Pinpoint the cell where the given text exists, returning its (x, y) midpoint coordinate. 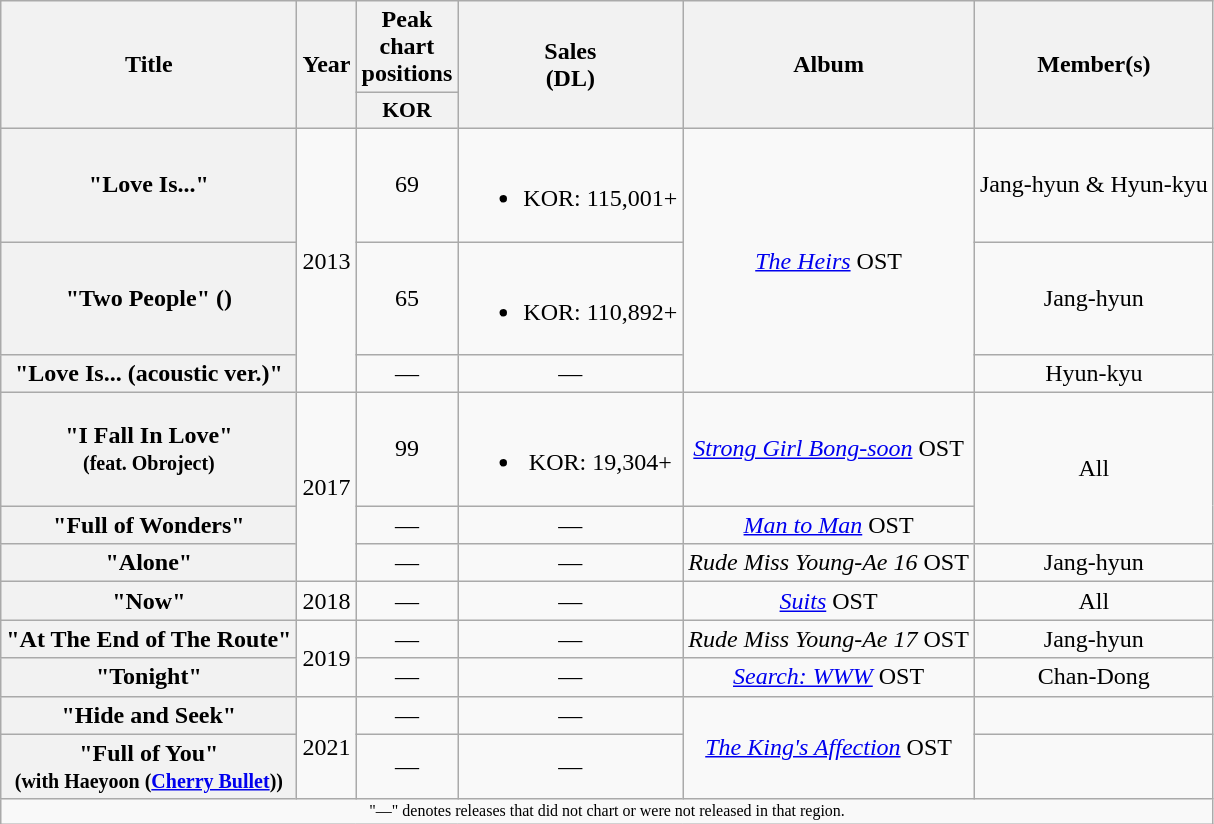
"—" denotes releases that did not chart or were not released in that region. (608, 811)
2021 (326, 748)
Search: WWW OST (829, 677)
2017 (326, 488)
"Alone" (149, 563)
The Heirs OST (829, 260)
"At The End of The Route" (149, 639)
2018 (326, 601)
KOR: 110,892+ (570, 298)
Sales(DL) (570, 65)
Year (326, 65)
Man to Man OST (829, 525)
65 (407, 298)
Member(s) (1094, 65)
Strong Girl Bong-soon OST (829, 450)
"Full of You" (with Haeyoon (Cherry Bullet)) (149, 766)
99 (407, 450)
2013 (326, 260)
"Two People" () (149, 298)
The King's Affection OST (829, 748)
"Love Is... (acoustic ver.)" (149, 374)
"Now" (149, 601)
KOR (407, 111)
"I Fall In Love" (feat. Obroject) (149, 450)
Hyun-kyu (1094, 374)
"Love Is..." (149, 184)
69 (407, 184)
Peak chart positions (407, 47)
KOR: 115,001+ (570, 184)
Chan-Dong (1094, 677)
"Full of Wonders" (149, 525)
Suits OST (829, 601)
"Tonight" (149, 677)
Title (149, 65)
Jang-hyun & Hyun-kyu (1094, 184)
Album (829, 65)
KOR: 19,304+ (570, 450)
2019 (326, 658)
Rude Miss Young-Ae 17 OST (829, 639)
Rude Miss Young-Ae 16 OST (829, 563)
"Hide and Seek" (149, 715)
